Extract the [X, Y] coordinate from the center of the cell holding the provided text.  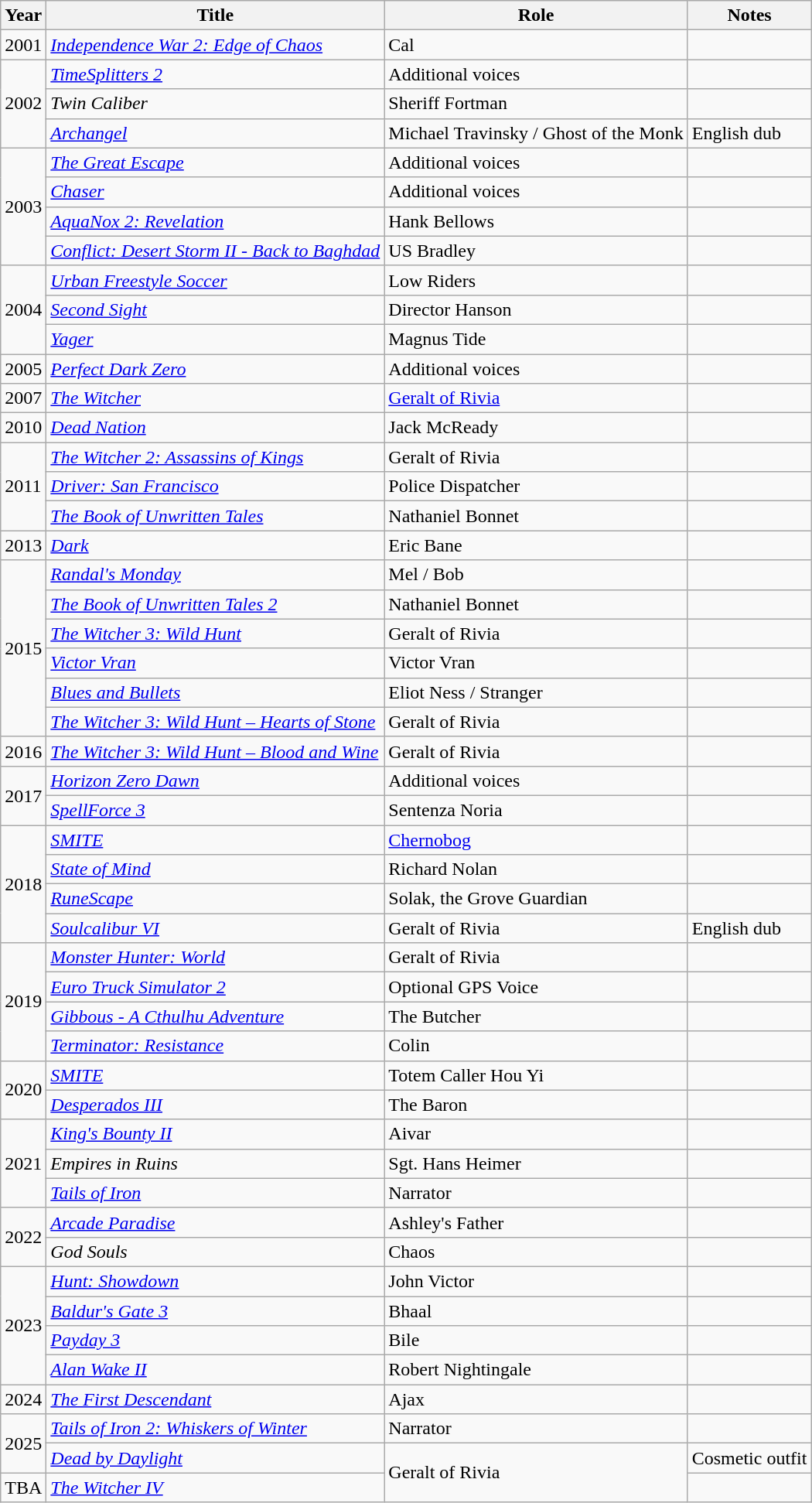
Alan Wake II [215, 1370]
The Witcher 3: Wild Hunt [215, 634]
US Bradley [536, 251]
2011 [23, 487]
2023 [23, 1325]
Police Dispatcher [536, 487]
Soulcalibur VI [215, 928]
Sheriff Fortman [536, 104]
Cosmetic outfit [749, 1458]
2015 [23, 648]
Optional GPS Voice [536, 987]
Title [215, 15]
Ashley's Father [536, 1222]
Terminator: Resistance [215, 1046]
Totem Caller Hou Yi [536, 1075]
Dark [215, 545]
Archangel [215, 133]
The Witcher IV [215, 1488]
Richard Nolan [536, 869]
Arcade Paradise [215, 1222]
Ajax [536, 1399]
2018 [23, 883]
Bhaal [536, 1311]
Hank Bellows [536, 221]
SpellForce 3 [215, 810]
Sgt. Hans Heimer [536, 1163]
2002 [23, 104]
Tails of Iron 2: Whiskers of Winter [215, 1429]
2007 [23, 398]
Payday 3 [215, 1341]
Director Hanson [536, 309]
Magnus Tide [536, 339]
Robert Nightingale [536, 1370]
Monster Hunter: World [215, 958]
Conflict: Desert Storm II - Back to Baghdad [215, 251]
The Butcher [536, 1016]
2021 [23, 1163]
2025 [23, 1443]
Empires in Ruins [215, 1163]
Chaos [536, 1252]
Low Riders [536, 280]
Eliot Ness / Stranger [536, 692]
Randal's Monday [215, 575]
2004 [23, 309]
2003 [23, 207]
God Souls [215, 1252]
2024 [23, 1399]
The Witcher 3: Wild Hunt – Hearts of Stone [215, 722]
2005 [23, 369]
The First Descendant [215, 1399]
Euro Truck Simulator 2 [215, 987]
Driver: San Francisco [215, 487]
The Book of Unwritten Tales 2 [215, 604]
2013 [23, 545]
Michael Travinsky / Ghost of the Monk [536, 133]
Mel / Bob [536, 575]
2010 [23, 428]
RuneScape [215, 899]
Gibbous - A Cthulhu Adventure [215, 1016]
Cal [536, 45]
AquaNox 2: Revelation [215, 221]
Desperados III [215, 1105]
Jack McReady [536, 428]
Dead by Daylight [215, 1458]
Dead Nation [215, 428]
2020 [23, 1090]
Notes [749, 15]
2017 [23, 795]
Hunt: Showdown [215, 1281]
Yager [215, 339]
Urban Freestyle Soccer [215, 280]
Aivar [536, 1134]
Second Sight [215, 309]
The Great Escape [215, 162]
The Baron [536, 1105]
Tails of Iron [215, 1193]
Eric Bane [536, 545]
John Victor [536, 1281]
Perfect Dark Zero [215, 369]
2022 [23, 1237]
The Witcher 2: Assassins of Kings [215, 457]
Bile [536, 1341]
Independence War 2: Edge of Chaos [215, 45]
Chaser [215, 192]
TimeSplitters 2 [215, 74]
The Witcher 3: Wild Hunt – Blood and Wine [215, 751]
Blues and Bullets [215, 692]
Twin Caliber [215, 104]
2001 [23, 45]
Sentenza Noria [536, 810]
Horizon Zero Dawn [215, 781]
2016 [23, 751]
Chernobog [536, 839]
Solak, the Grove Guardian [536, 899]
King's Bounty II [215, 1134]
The Book of Unwritten Tales [215, 516]
Year [23, 15]
The Witcher [215, 398]
2019 [23, 1002]
State of Mind [215, 869]
TBA [23, 1488]
Role [536, 15]
Baldur's Gate 3 [215, 1311]
Colin [536, 1046]
